Find where the given text appears and provide that cell's center as (X, Y) coordinate. 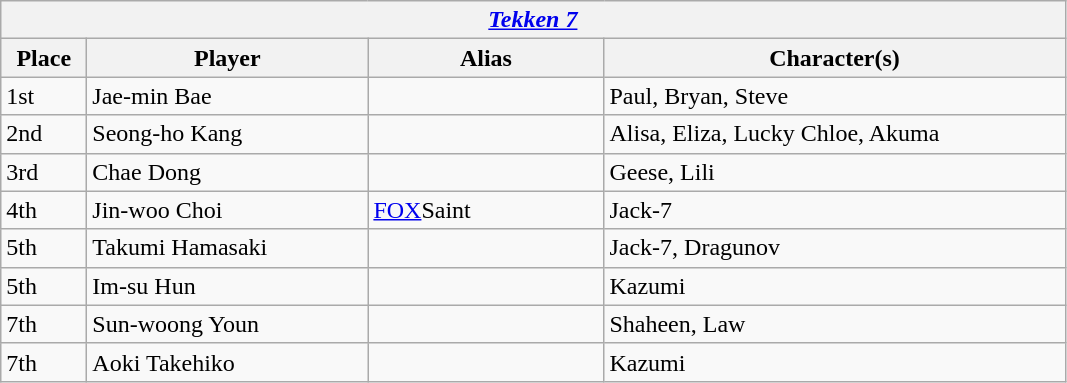
FOXSaint (486, 210)
4th (44, 210)
Jae-min Bae (228, 96)
Geese, Lili (834, 172)
Shaheen, Law (834, 324)
Aoki Takehiko (228, 362)
Takumi Hamasaki (228, 248)
3rd (44, 172)
Character(s) (834, 58)
Player (228, 58)
Place (44, 58)
Alias (486, 58)
Im-su Hun (228, 286)
Jack-7 (834, 210)
2nd (44, 134)
Jack-7, Dragunov (834, 248)
Tekken 7 (533, 20)
Chae Dong (228, 172)
1st (44, 96)
Paul, Bryan, Steve (834, 96)
Alisa, Eliza, Lucky Chloe, Akuma (834, 134)
Jin-woo Choi (228, 210)
Sun-woong Youn (228, 324)
Seong-ho Kang (228, 134)
